Provide the (x, y) coordinate of the cell's center where the given text is located.  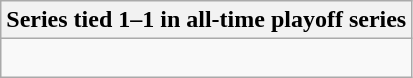
Series tied 1–1 in all-time playoff series (206, 20)
